Identify which cell holds the provided text, then report its (x, y) central coordinate. 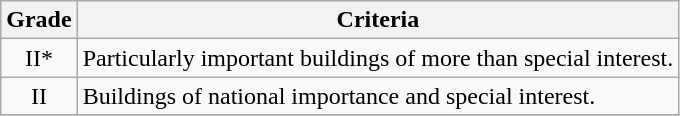
Buildings of national importance and special interest. (378, 96)
Grade (39, 20)
II (39, 96)
Criteria (378, 20)
Particularly important buildings of more than special interest. (378, 58)
II* (39, 58)
